Pinpoint the cell where the given text exists, returning its (x, y) midpoint coordinate. 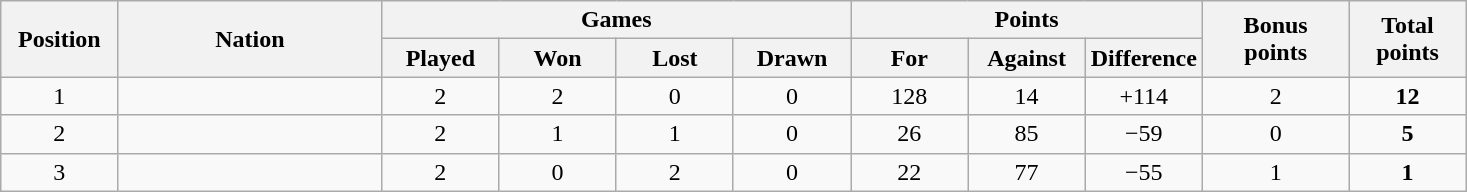
−55 (1144, 172)
Difference (1144, 58)
14 (1026, 96)
Bonuspoints (1276, 39)
Totalpoints (1408, 39)
12 (1408, 96)
For (910, 58)
3 (60, 172)
Against (1026, 58)
Position (60, 39)
5 (1408, 134)
Points (1027, 20)
128 (910, 96)
Games (616, 20)
Lost (674, 58)
77 (1026, 172)
Drawn (792, 58)
26 (910, 134)
Played (440, 58)
−59 (1144, 134)
+114 (1144, 96)
Won (558, 58)
22 (910, 172)
Nation (250, 39)
85 (1026, 134)
